For the text-containing cell, return its midpoint in [x, y] coordinate format. 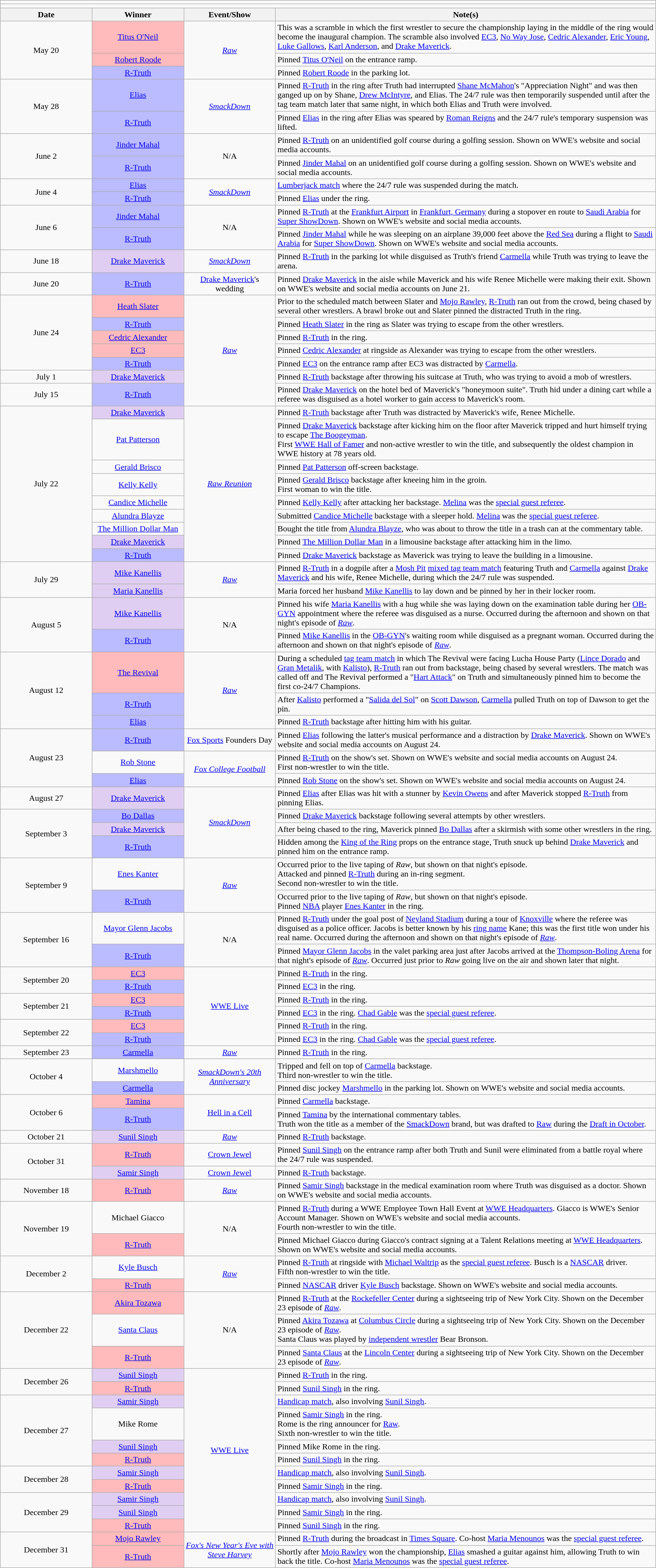
Pinned Gerald Brisco backstage after kneeing him in the groin.First woman to win the title. [466, 484]
Pinned Santa Claus at the Lincoln Center during a sightseeing trip of New York City. Shown on the December 23 episode of Raw. [466, 1357]
Hell in a Cell [230, 1112]
Pinned R-Truth on the show's set. Shown on WWE's website and social media accounts on August 24.First non-wrestler to win the title. [466, 762]
Cedric Alexander [138, 337]
September 23 [46, 1052]
Raw Reunion [230, 484]
October 31 [46, 1162]
August 23 [46, 758]
June 6 [46, 227]
November 19 [46, 1229]
June 24 [46, 333]
Pinned R-Truth in the parking lot while disguised as Truth's friend Carmella while Truth was trying to leave the arena. [466, 262]
September 20 [46, 980]
June 18 [46, 262]
August 12 [46, 690]
October 6 [46, 1112]
December 27 [46, 1430]
Pinned The Million Dollar Man in a limousine backstage after attacking him in the limo. [466, 542]
November 18 [46, 1191]
December 2 [46, 1274]
Tamina [138, 1101]
Pinned Drake Maverick backstage as Maverick was trying to leave the building in a limousine. [466, 555]
Event/Show [230, 15]
Occurred prior to the live taping of Raw, but shown on that night's episode.Pinned NBA player Enes Kanter in the ring. [466, 901]
Pinned Rob Stone on the show's set. Shown on WWE's website and social media accounts on August 24. [466, 780]
The Million Dollar Man [138, 529]
Pinned Pat Patterson off-screen backstage. [466, 467]
Pinned R-Truth backstage after throwing his suitcase at Truth, who was trying to avoid a mob of wrestlers. [466, 377]
Pinned EC3 on the entrance ramp after EC3 was distracted by Carmella. [466, 364]
Lumberjack match where the 24/7 rule was suspended during the match. [466, 185]
September 16 [46, 939]
Mike Rome [138, 1424]
October 4 [46, 1076]
Alundra Blayze [138, 516]
Pat Patterson [138, 439]
Tripped and fell on top of Carmella backstage.Third non-wrestler to win the title. [466, 1070]
Santa Claus [138, 1330]
Pinned R-Truth backstage after Truth was distracted by Maverick's wife, Renee Michelle. [466, 412]
Pinned Jinder Mahal on an unidentified golf course during a golfing session. Shown on WWE's website and social media accounts. [466, 167]
Fox's New Year's Eve with Steve Harvey [230, 1550]
Maria forced her husband Mike Kanellis to lay down and be pinned by her in their locker room. [466, 591]
Akira Tozawa [138, 1303]
June 4 [46, 192]
December 22 [46, 1330]
December 31 [46, 1550]
Pinned R-Truth during the broadcast in Times Square. Co-host Maria Menounos was the special guest referee. [466, 1539]
Michael Giacco [138, 1218]
Pinned R-Truth backstage after hitting him with his guitar. [466, 722]
Pinned Cedric Alexander at ringside as Alexander was trying to escape from the other wrestlers. [466, 350]
August 5 [46, 625]
Bo Dallas [138, 816]
The Revival [138, 672]
Robert Roode [138, 59]
Kelly Kelly [138, 484]
June 20 [46, 284]
Date [46, 15]
Pinned Samir Singh backstage in the medical examination room where Truth was disguised as a doctor. Shown on WWE's website and social media accounts. [466, 1191]
Pinned R-Truth on an unidentified golf course during a golfing session. Shown on WWE's website and social media accounts. [466, 145]
September 21 [46, 1006]
Fox College Football [230, 769]
June 2 [46, 156]
Pinned Carmella backstage. [466, 1101]
July 22 [46, 484]
July 29 [46, 580]
Note(s) [466, 15]
October 21 [46, 1137]
Enes Kanter [138, 874]
Drake Maverick's wedding [230, 284]
Pinned R-Truth at ringside with Michael Waltrip as the special guest referee. Busch is a NASCAR driver.Fifth non-wrestler to win the title. [466, 1267]
September 9 [46, 886]
Pinned Elias after Elias was hit with a stunner by Kevin Owens and after Maverick stopped R-Truth from pinning Elias. [466, 798]
Pinned Kelly Kelly after attacking her backstage. Melina was the special guest referee. [466, 502]
Pinned Mike Rome in the ring. [466, 1446]
Pinned Samir Singh in the ring.Rome is the ring announcer for Raw.Sixth non-wrestler to win the title. [466, 1424]
Heath Slater [138, 306]
Pinned Titus O'Neil on the entrance ramp. [466, 59]
December 29 [46, 1512]
After being chased to the ring, Maverick pinned Bo Dallas after a skirmish with some other wrestlers in the ring. [466, 829]
Pinned Elias under the ring. [466, 198]
Mojo Rawley [138, 1539]
Maria Kanellis [138, 591]
Pinned disc jockey Marshmello in the parking lot. Shown on WWE's website and social media accounts. [466, 1088]
Fox Sports Founders Day [230, 740]
Pinned EC3 in the ring. [466, 987]
Pinned R-Truth at the Rockefeller Center during a sightseeing trip of New York City. Shown on the December 23 episode of Raw. [466, 1303]
Pinned Sunil Singh on the entrance ramp after both Truth and Sunil were eliminated from a battle royal where the 24/7 rule was suspended. [466, 1155]
Pinned Elias in the ring after Elias was speared by Roman Reigns and the 24/7 rule's temporary suspension was lifted. [466, 122]
September 22 [46, 1033]
Gerald Brisco [138, 467]
Pinned Robert Roode in the parking lot. [466, 73]
Winner [138, 15]
Rob Stone [138, 762]
Titus O'Neil [138, 37]
Kyle Busch [138, 1267]
SmackDown's 20th Anniversary [230, 1076]
Hidden among the King of the Ring props on the entrance stage, Truth snuck up behind Drake Maverick and pinned him on the entrance ramp. [466, 847]
August 27 [46, 798]
May 20 [46, 50]
September 3 [46, 834]
Pinned Drake Maverick backstage following several attempts by other wrestlers. [466, 816]
July 15 [46, 394]
Candice Michelle [138, 502]
December 26 [46, 1382]
After Kalisto performed a "Salida del Sol" on Scott Dawson, Carmella pulled Truth on top of Dawson to get the pin. [466, 704]
Pinned Heath Slater in the ring as Slater was trying to escape from the other wrestlers. [466, 324]
Marshmello [138, 1070]
Submitted Candice Michelle backstage with a sleeper hold. Melina was the special guest referee. [466, 516]
May 28 [46, 107]
Pinned NASCAR driver Kyle Busch backstage. Shown on WWE's website and social media accounts. [466, 1285]
Mayor Glenn Jacobs [138, 928]
December 28 [46, 1479]
July 1 [46, 377]
Bought the title from Alundra Blayze, who was about to throw the title in a trash can at the commentary table. [466, 529]
